Extract the [X, Y] coordinate from the center of the cell holding the provided text.  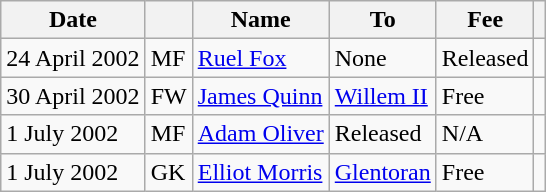
Adam Oliver [260, 134]
Date [73, 20]
30 April 2002 [73, 96]
Glentoran [382, 172]
To [382, 20]
Ruel Fox [260, 58]
GK [168, 172]
Willem II [382, 96]
Name [260, 20]
FW [168, 96]
N/A [485, 134]
James Quinn [260, 96]
Fee [485, 20]
Elliot Morris [260, 172]
24 April 2002 [73, 58]
None [382, 58]
